Scan for the cell matching the given text and deliver its [X, Y] coordinate at center. 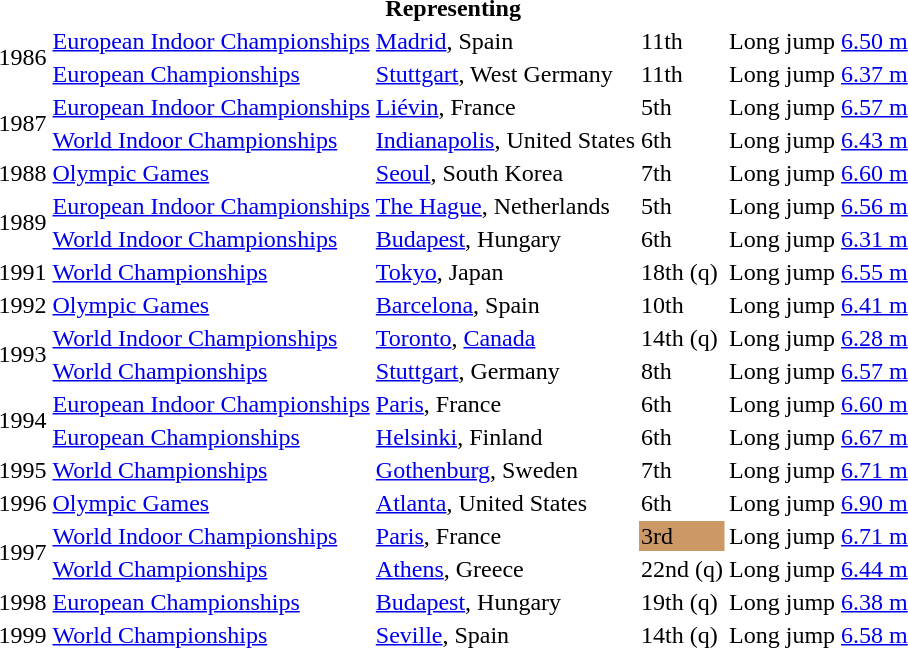
Stuttgart, West Germany [505, 74]
The Hague, Netherlands [505, 206]
Tokyo, Japan [505, 272]
19th (q) [682, 602]
14th (q) [682, 338]
Toronto, Canada [505, 338]
18th (q) [682, 272]
Stuttgart, Germany [505, 371]
22nd (q) [682, 569]
10th [682, 305]
Athens, Greece [505, 569]
Madrid, Spain [505, 41]
Gothenburg, Sweden [505, 470]
Indianapolis, United States [505, 140]
Barcelona, Spain [505, 305]
3rd [682, 536]
Seoul, South Korea [505, 173]
Liévin, France [505, 107]
8th [682, 371]
Atlanta, United States [505, 503]
Helsinki, Finland [505, 437]
